Return [x, y] of the center of cell containing provided text 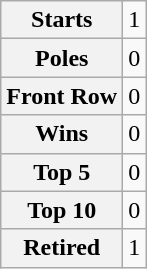
Starts [62, 20]
Wins [62, 134]
Top 5 [62, 172]
Retired [62, 248]
Poles [62, 58]
Front Row [62, 96]
Top 10 [62, 210]
